Identify which cell holds the provided text, then report its [x, y] central coordinate. 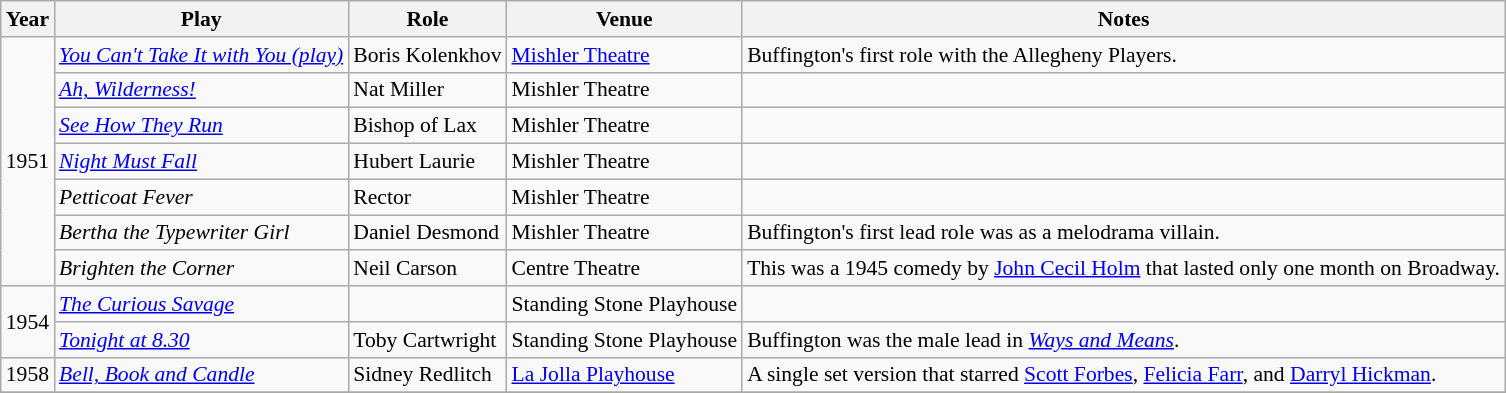
Daniel Desmond [427, 233]
Nat Miller [427, 90]
Tonight at 8.30 [201, 340]
Centre Theatre [624, 269]
A single set version that starred Scott Forbes, Felicia Farr, and Darryl Hickman. [1124, 375]
Role [427, 19]
Night Must Fall [201, 162]
La Jolla Playhouse [624, 375]
1958 [28, 375]
The Curious Savage [201, 304]
Bertha the Typewriter Girl [201, 233]
Neil Carson [427, 269]
1951 [28, 162]
Sidney Redlitch [427, 375]
Buffington was the male lead in Ways and Means. [1124, 340]
Play [201, 19]
Boris Kolenkhov [427, 55]
Hubert Laurie [427, 162]
Buffington's first role with the Allegheny Players. [1124, 55]
1954 [28, 322]
See How They Run [201, 126]
Petticoat Fever [201, 197]
Rector [427, 197]
Bishop of Lax [427, 126]
You Can't Take It with You (play) [201, 55]
Year [28, 19]
Buffington's first lead role was as a melodrama villain. [1124, 233]
Notes [1124, 19]
Toby Cartwright [427, 340]
Venue [624, 19]
Ah, Wilderness! [201, 90]
This was a 1945 comedy by John Cecil Holm that lasted only one month on Broadway. [1124, 269]
Bell, Book and Candle [201, 375]
Brighten the Corner [201, 269]
